Scan for the cell matching the given text and deliver its [x, y] coordinate at center. 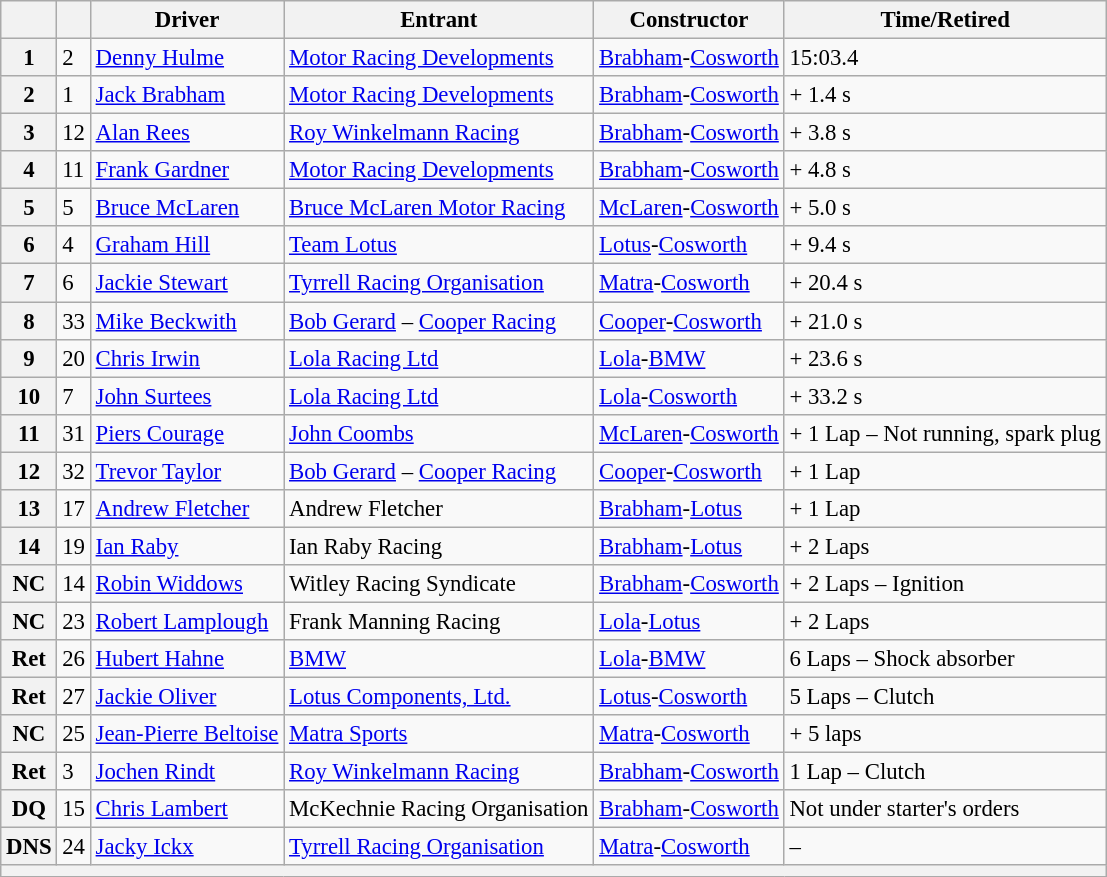
John Surtees [186, 396]
25 [74, 734]
Jack Brabham [186, 95]
+ 1 Lap – Not running, spark plug [945, 433]
15 [74, 809]
Ian Raby Racing [439, 546]
Alan Rees [186, 133]
+ 23.6 s [945, 358]
+ 4.8 s [945, 170]
31 [74, 433]
17 [74, 509]
+ 5.0 s [945, 208]
Jackie Oliver [186, 697]
Lola-Lotus [689, 621]
1 Lap – Clutch [945, 772]
6 Laps – Shock absorber [945, 659]
Witley Racing Syndicate [439, 584]
27 [74, 697]
Chris Lambert [186, 809]
Lotus Components, Ltd. [439, 697]
Trevor Taylor [186, 471]
DQ [29, 809]
Entrant [439, 20]
23 [74, 621]
+ 3.8 s [945, 133]
Jackie Stewart [186, 283]
Jacky Ickx [186, 847]
Constructor [689, 20]
10 [29, 396]
Bruce McLaren [186, 208]
+ 9.4 s [945, 245]
Team Lotus [439, 245]
Driver [186, 20]
+ 21.0 s [945, 321]
John Coombs [439, 433]
Jochen Rindt [186, 772]
+ 1.4 s [945, 95]
Mike Beckwith [186, 321]
Frank Manning Racing [439, 621]
13 [29, 509]
32 [74, 471]
Jean-Pierre Beltoise [186, 734]
Not under starter's orders [945, 809]
BMW [439, 659]
19 [74, 546]
Denny Hulme [186, 58]
26 [74, 659]
Piers Courage [186, 433]
– [945, 847]
5 Laps – Clutch [945, 697]
+ 5 laps [945, 734]
Chris Irwin [186, 358]
Hubert Hahne [186, 659]
Robin Widdows [186, 584]
DNS [29, 847]
33 [74, 321]
15:03.4 [945, 58]
Lola-Cosworth [689, 396]
Bruce McLaren Motor Racing [439, 208]
20 [74, 358]
Matra Sports [439, 734]
+ 2 Laps – Ignition [945, 584]
9 [29, 358]
Robert Lamplough [186, 621]
8 [29, 321]
+ 33.2 s [945, 396]
Ian Raby [186, 546]
24 [74, 847]
McKechnie Racing Organisation [439, 809]
Frank Gardner [186, 170]
Graham Hill [186, 245]
+ 20.4 s [945, 283]
Time/Retired [945, 20]
